Search for the cell housing the specified text and yield its (X, Y) center coordinate. 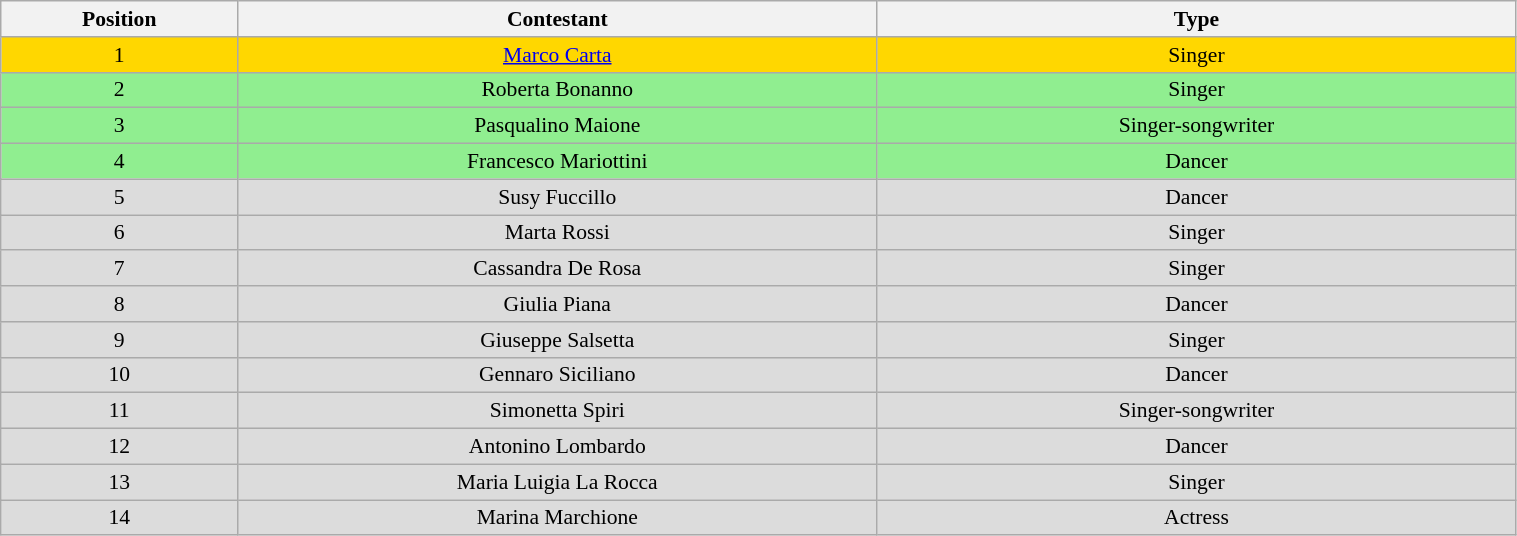
4 (120, 162)
13 (120, 482)
Roberta Bonanno (558, 90)
8 (120, 304)
Gennaro Siciliano (558, 375)
Marta Rossi (558, 233)
Giulia Piana (558, 304)
Actress (1196, 518)
6 (120, 233)
2 (120, 90)
Type (1196, 19)
12 (120, 447)
Cassandra De Rosa (558, 269)
Giuseppe Salsetta (558, 340)
11 (120, 411)
Susy Fuccillo (558, 197)
10 (120, 375)
3 (120, 126)
Pasqualino Maione (558, 126)
Contestant (558, 19)
1 (120, 55)
9 (120, 340)
Francesco Mariottini (558, 162)
Simonetta Spiri (558, 411)
Maria Luigia La Rocca (558, 482)
14 (120, 518)
Position (120, 19)
Marina Marchione (558, 518)
Antonino Lombardo (558, 447)
5 (120, 197)
Marco Carta (558, 55)
7 (120, 269)
